From the cell containing the given text, extract its center point as (x, y) coordinate. 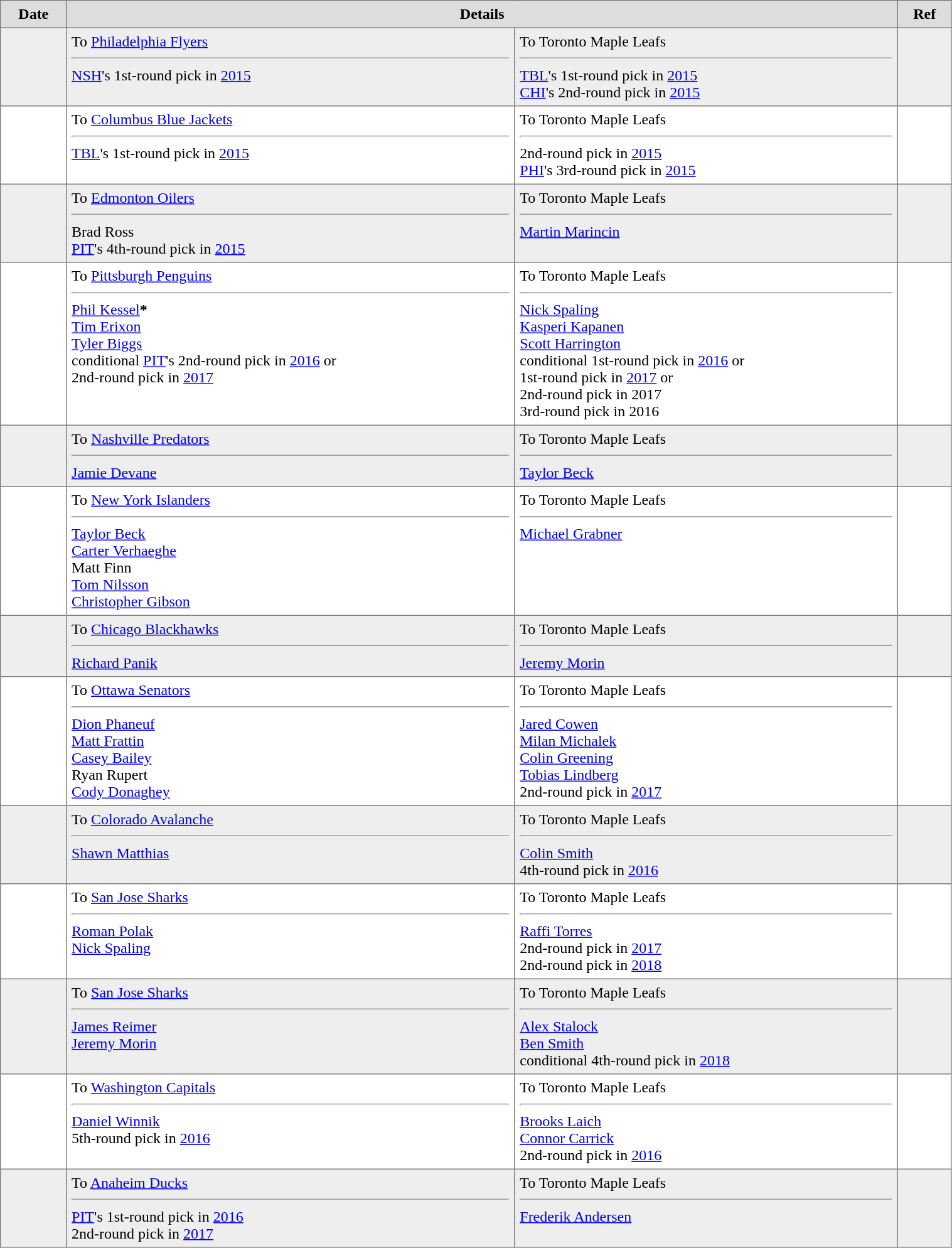
To Edmonton OilersBrad RossPIT's 4th-round pick in 2015 (291, 223)
To Columbus Blue JacketsTBL's 1st-round pick in 2015 (291, 145)
To Pittsburgh PenguinsPhil Kessel* Tim Erixon Tyler Biggs conditional PIT's 2nd-round pick in 2016 or 2nd-round pick in 2017 (291, 344)
To San Jose SharksRoman PolakNick Spaling (291, 932)
To Toronto Maple LeafsMichael Grabner (706, 551)
To Washington CapitalsDaniel Winnik5th-round pick in 2016 (291, 1122)
To Toronto Maple LeafsAlex StalockBen Smithconditional 4th-round pick in 2018 (706, 1026)
To Toronto Maple LeafsRaffi Torres2nd-round pick in 20172nd-round pick in 2018 (706, 932)
To Nashville PredatorsJamie Devane (291, 456)
To Toronto Maple LeafsColin Smith4th-round pick in 2016 (706, 844)
Date (34, 14)
To Anaheim DucksPIT's 1st-round pick in 20162nd-round pick in 2017 (291, 1208)
To Colorado AvalancheShawn Matthias (291, 844)
To Philadelphia FlyersNSH's 1st-round pick in 2015 (291, 67)
To Chicago BlackhawksRichard Panik (291, 646)
To Toronto Maple LeafsFrederik Andersen (706, 1208)
To Toronto Maple LeafsBrooks LaichConnor Carrick2nd-round pick in 2016 (706, 1122)
To Toronto Maple LeafsJeremy Morin (706, 646)
To New York IslandersTaylor BeckCarter VerhaegheMatt FinnTom NilssonChristopher Gibson (291, 551)
To San Jose SharksJames ReimerJeremy Morin (291, 1026)
Details (482, 14)
To Toronto Maple LeafsTaylor Beck (706, 456)
To Toronto Maple LeafsTBL's 1st-round pick in 2015CHI's 2nd-round pick in 2015 (706, 67)
To Toronto Maple Leafs2nd-round pick in 2015PHI's 3rd-round pick in 2015 (706, 145)
To Toronto Maple LeafsJared CowenMilan MichalekColin GreeningTobias Lindberg2nd-round pick in 2017 (706, 741)
To Toronto Maple LeafsMartin Marincin (706, 223)
To Ottawa SenatorsDion PhaneufMatt FrattinCasey BaileyRyan RupertCody Donaghey (291, 741)
Ref (924, 14)
